Extract the [X, Y] coordinate from the center of the cell holding the provided text.  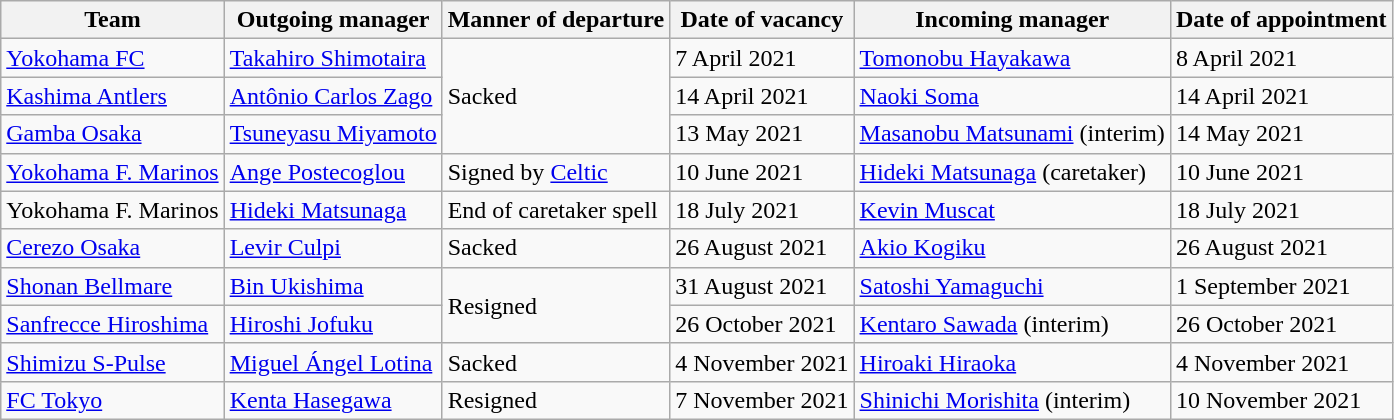
Shimizu S-Pulse [112, 362]
Hiroaki Hiraoka [1012, 362]
Kevin Muscat [1012, 210]
Incoming manager [1012, 20]
Gamba Osaka [112, 134]
Masanobu Matsunami (interim) [1012, 134]
Tsuneyasu Miyamoto [333, 134]
FC Tokyo [112, 400]
Kashima Antlers [112, 96]
Outgoing manager [333, 20]
Cerezo Osaka [112, 248]
8 April 2021 [1281, 58]
1 September 2021 [1281, 286]
Kentaro Sawada (interim) [1012, 324]
Hideki Matsunaga (caretaker) [1012, 172]
Naoki Soma [1012, 96]
7 November 2021 [762, 400]
Sanfrecce Hiroshima [112, 324]
Satoshi Yamaguchi [1012, 286]
Hiroshi Jofuku [333, 324]
Shinichi Morishita (interim) [1012, 400]
End of caretaker spell [556, 210]
31 August 2021 [762, 286]
Date of vacancy [762, 20]
Levir Culpi [333, 248]
Manner of departure [556, 20]
7 April 2021 [762, 58]
Ange Postecoglou [333, 172]
Signed by Celtic [556, 172]
Shonan Bellmare [112, 286]
14 May 2021 [1281, 134]
10 November 2021 [1281, 400]
Takahiro Shimotaira [333, 58]
13 May 2021 [762, 134]
Miguel Ángel Lotina [333, 362]
Antônio Carlos Zago [333, 96]
Date of appointment [1281, 20]
Tomonobu Hayakawa [1012, 58]
Yokohama FC [112, 58]
Bin Ukishima [333, 286]
Hideki Matsunaga [333, 210]
Kenta Hasegawa [333, 400]
Akio Kogiku [1012, 248]
Team [112, 20]
